Capture the cell that displays the provided text and extract its [x, y] central coordinate. 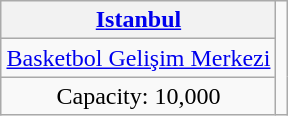
Basketbol Gelişim Merkezi [138, 58]
Capacity: 10,000 [138, 96]
Istanbul [138, 20]
